Extract the [X, Y] coordinate from the center of the cell holding the provided text.  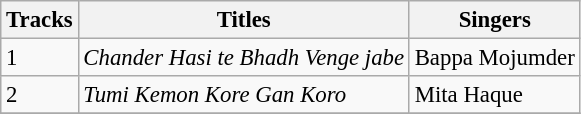
Tumi Kemon Kore Gan Koro [244, 95]
Singers [494, 20]
2 [40, 95]
Titles [244, 20]
1 [40, 58]
Chander Hasi te Bhadh Venge jabe [244, 58]
Mita Haque [494, 95]
Bappa Mojumder [494, 58]
Tracks [40, 20]
